Provide the [X, Y] coordinate of the cell's center where the given text is located.  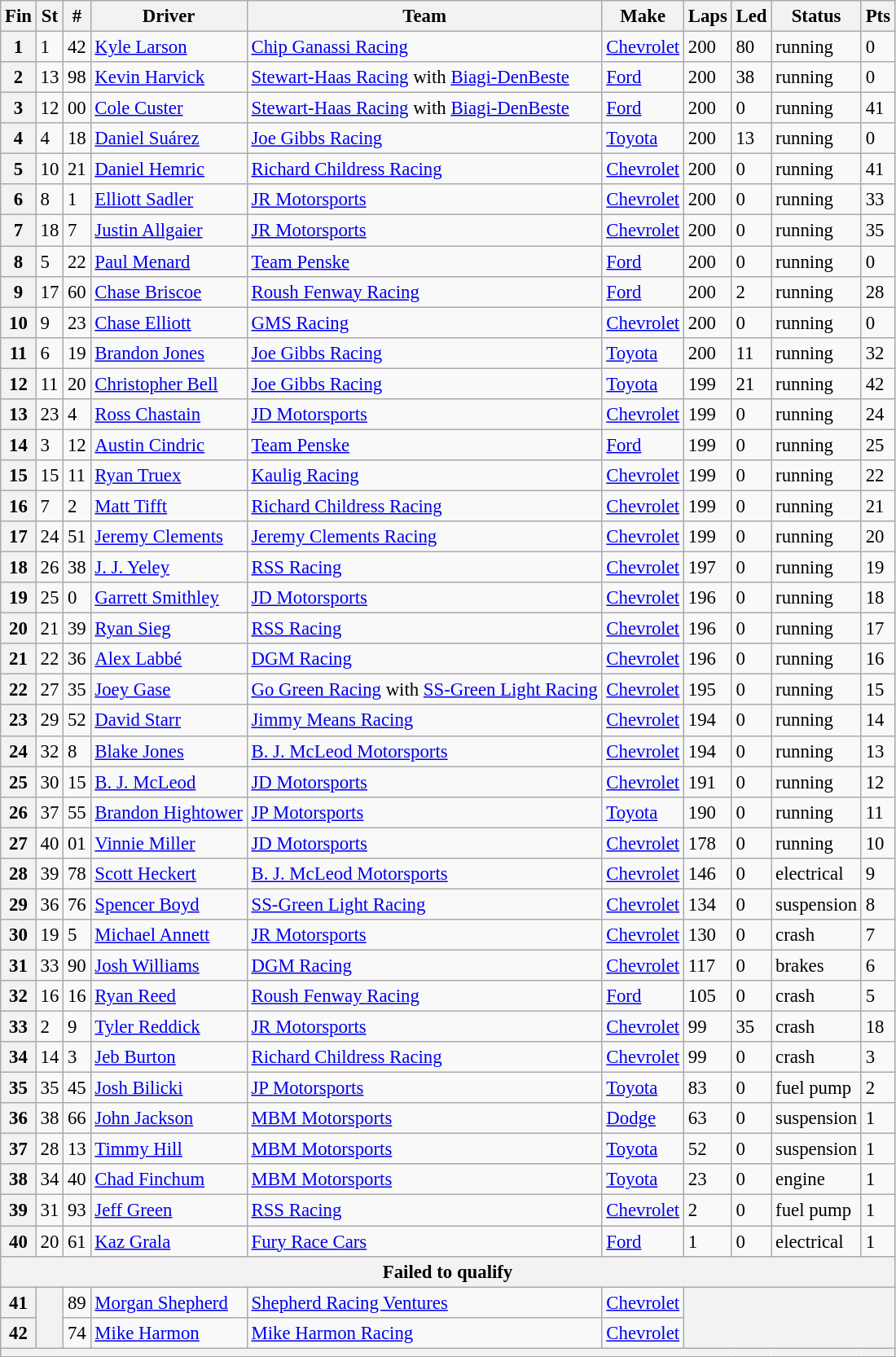
Chase Elliott [169, 323]
66 [77, 1118]
Jeremy Clements [169, 537]
130 [707, 935]
98 [77, 77]
brakes [816, 965]
Mike Harmon Racing [424, 1333]
Laps [707, 16]
# [77, 16]
Kaz Grala [169, 1241]
Pts [878, 16]
Josh Bilicki [169, 1088]
Chip Ganassi Racing [424, 47]
134 [707, 904]
Timmy Hill [169, 1149]
191 [707, 782]
Vinnie Miller [169, 843]
Kevin Harvick [169, 77]
63 [707, 1118]
Jeb Burton [169, 1057]
Failed to qualify [448, 1271]
Team [424, 16]
00 [77, 108]
Chad Finchum [169, 1180]
60 [77, 292]
01 [77, 843]
Status [816, 16]
Make [643, 16]
105 [707, 996]
Matt Tifft [169, 506]
78 [77, 874]
Kaulig Racing [424, 476]
Ryan Sieg [169, 629]
61 [77, 1241]
Morgan Shepherd [169, 1302]
Austin Cindric [169, 445]
Brandon Jones [169, 353]
Ryan Reed [169, 996]
Led [751, 16]
Brandon Hightower [169, 812]
GMS Racing [424, 323]
Justin Allgaier [169, 231]
Scott Heckert [169, 874]
B. J. McLeod [169, 782]
J. J. Yeley [169, 568]
190 [707, 812]
John Jackson [169, 1118]
146 [707, 874]
117 [707, 965]
195 [707, 690]
Mike Harmon [169, 1333]
55 [77, 812]
Cole Custer [169, 108]
74 [77, 1333]
83 [707, 1088]
Joey Gase [169, 690]
SS-Green Light Racing [424, 904]
45 [77, 1088]
Blake Jones [169, 751]
Paul Menard [169, 261]
Jeff Green [169, 1210]
Fin [19, 16]
Fury Race Cars [424, 1241]
Kyle Larson [169, 47]
51 [77, 537]
engine [816, 1180]
Daniel Suárez [169, 138]
Chase Briscoe [169, 292]
89 [77, 1302]
Shepherd Racing Ventures [424, 1302]
Tyler Reddick [169, 1027]
David Starr [169, 721]
Daniel Hemric [169, 169]
Jimmy Means Racing [424, 721]
St [49, 16]
Jeremy Clements Racing [424, 537]
Driver [169, 16]
Josh Williams [169, 965]
Ryan Truex [169, 476]
93 [77, 1210]
Spencer Boyd [169, 904]
Ross Chastain [169, 415]
Go Green Racing with SS-Green Light Racing [424, 690]
90 [77, 965]
178 [707, 843]
197 [707, 568]
Michael Annett [169, 935]
Elliott Sadler [169, 200]
Dodge [643, 1118]
76 [77, 904]
Alex Labbé [169, 659]
Garrett Smithley [169, 598]
80 [751, 47]
Christopher Bell [169, 384]
